Return [X, Y] of the center of cell containing provided text 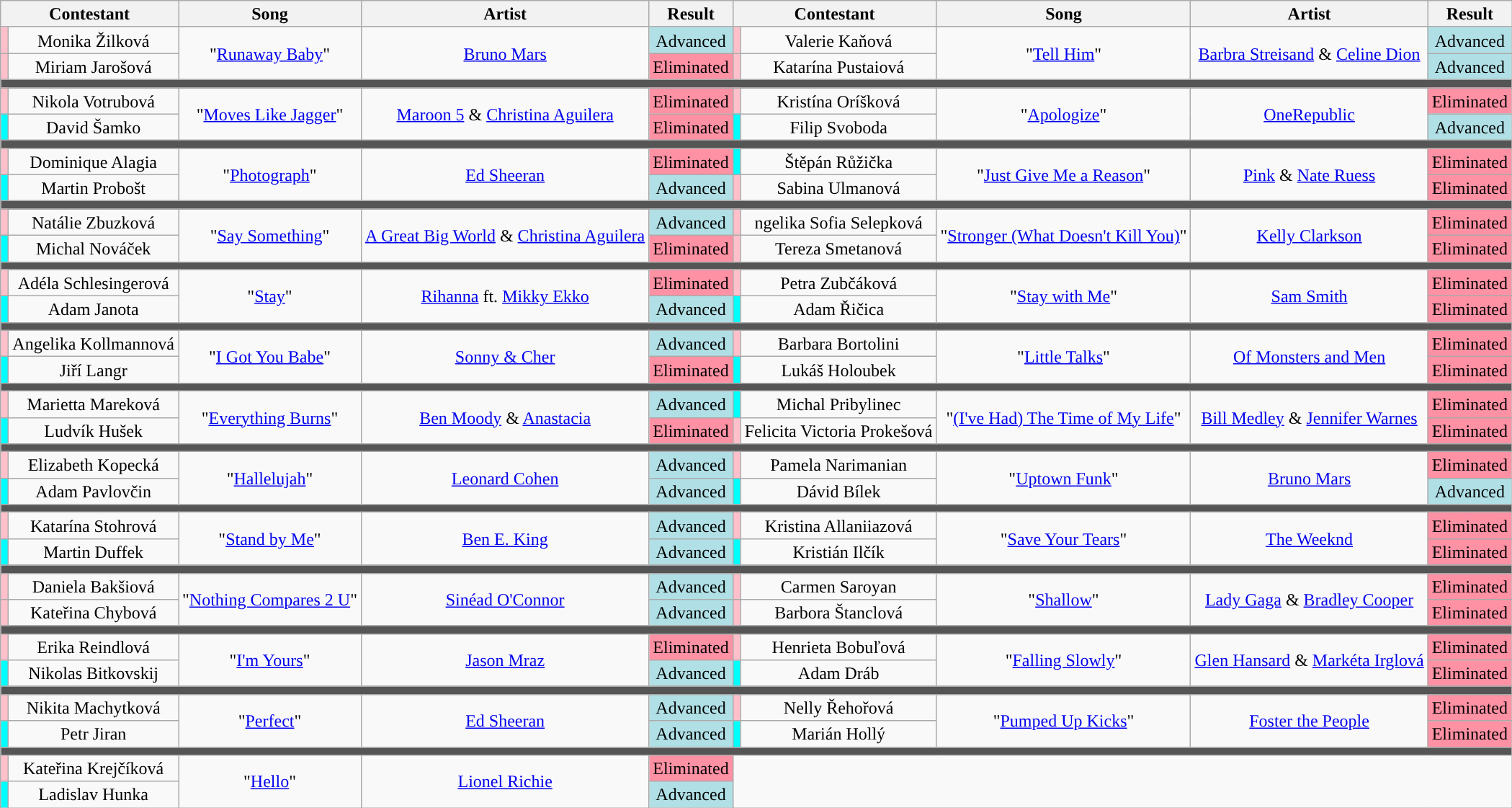
Elizabeth Kopecká [94, 466]
"Photograph" [270, 174]
"I'm Yours" [270, 660]
"Falling Slowly" [1063, 660]
Martin Probošt [94, 187]
"I Got You Babe" [270, 356]
Marietta Mareková [94, 404]
Ludvík Hušek [94, 431]
A Great Big World & Christina Aguilera [504, 235]
Valerie Kaňová [838, 40]
"Hallelujah" [270, 479]
Lady Gaga & Bradley Cooper [1310, 600]
"Runaway Baby" [270, 53]
Filip Svoboda [838, 127]
Barbara Bortolini [838, 343]
"Perfect" [270, 721]
"Apologize" [1063, 114]
Štěpán Růžička [838, 161]
Erika Reindlová [94, 647]
Leonard Cohen [504, 479]
Petra Zubčáková [838, 283]
Adam Janota [94, 310]
Ladislav Hunka [94, 794]
Tereza Smetanová [838, 248]
"Everything Burns" [270, 417]
"Stay with Me" [1063, 296]
Daniela Bakšiová [94, 587]
"Stand by Me" [270, 539]
Jiří Langr [94, 370]
Adam Dráb [838, 673]
Bill Medley & Jennifer Warnes [1310, 417]
Kristina Allaniiazová [838, 526]
Angelika Kollmannová [94, 343]
Felicita Victoria Prokešová [838, 431]
"Say Something" [270, 235]
Sinéad O'Connor [504, 600]
Michal Nováček [94, 248]
OneRepublic [1310, 114]
Katarína Stohrová [94, 526]
Of Monsters and Men [1310, 356]
Glen Hansard & Markéta Irglová [1310, 660]
Adam Pavlovčin [94, 492]
"Shallow" [1063, 600]
Michal Pribylinec [838, 404]
"Uptown Funk" [1063, 479]
"Tell Him" [1063, 53]
Kristián Ilčík [838, 552]
Sonny & Cher [504, 356]
Foster the People [1310, 721]
Pink & Nate Ruess [1310, 174]
Marián Hollý [838, 734]
Miriam Jarošová [94, 66]
Kateřina Krejčíková [94, 768]
ngelika Sofia Selepková [838, 222]
"Pumped Up Kicks" [1063, 721]
Kelly Clarkson [1310, 235]
Natálie Zbuzková [94, 222]
Lukáš Holoubek [838, 370]
Nikola Votrubová [94, 101]
"Moves Like Jagger" [270, 114]
Kateřina Chybová [94, 613]
Carmen Saroyan [838, 587]
Rihanna ft. Mikky Ekko [504, 296]
Petr Jiran [94, 734]
David Šamko [94, 127]
Katarína Pustaiová [838, 66]
Jason Mraz [504, 660]
"Stronger (What Doesn't Kill You)" [1063, 235]
"Save Your Tears" [1063, 539]
Sam Smith [1310, 296]
Adam Řičica [838, 310]
Lionel Richie [504, 781]
Nikolas Bitkovskij [94, 673]
Adéla Schlesingerová [94, 283]
Kristína Oríšková [838, 101]
Nikita Machytková [94, 708]
"Just Give Me a Reason" [1063, 174]
Monika Žilková [94, 40]
Dávid Bílek [838, 492]
"Hello" [270, 781]
Ben E. King [504, 539]
Sabina Ulmanová [838, 187]
Dominique Alagia [94, 161]
"Little Talks" [1063, 356]
Barbora Štanclová [838, 613]
"Nothing Compares 2 U" [270, 600]
Ben Moody & Anastacia [504, 417]
The Weeknd [1310, 539]
"(I've Had) The Time of My Life" [1063, 417]
Nelly Řehořová [838, 708]
Maroon 5 & Christina Aguilera [504, 114]
Martin Duffek [94, 552]
Henrieta Bobuľová [838, 647]
Pamela Narimanian [838, 466]
Barbra Streisand & Celine Dion [1310, 53]
"Stay" [270, 296]
